Scan for the cell matching the given text and deliver its [x, y] coordinate at center. 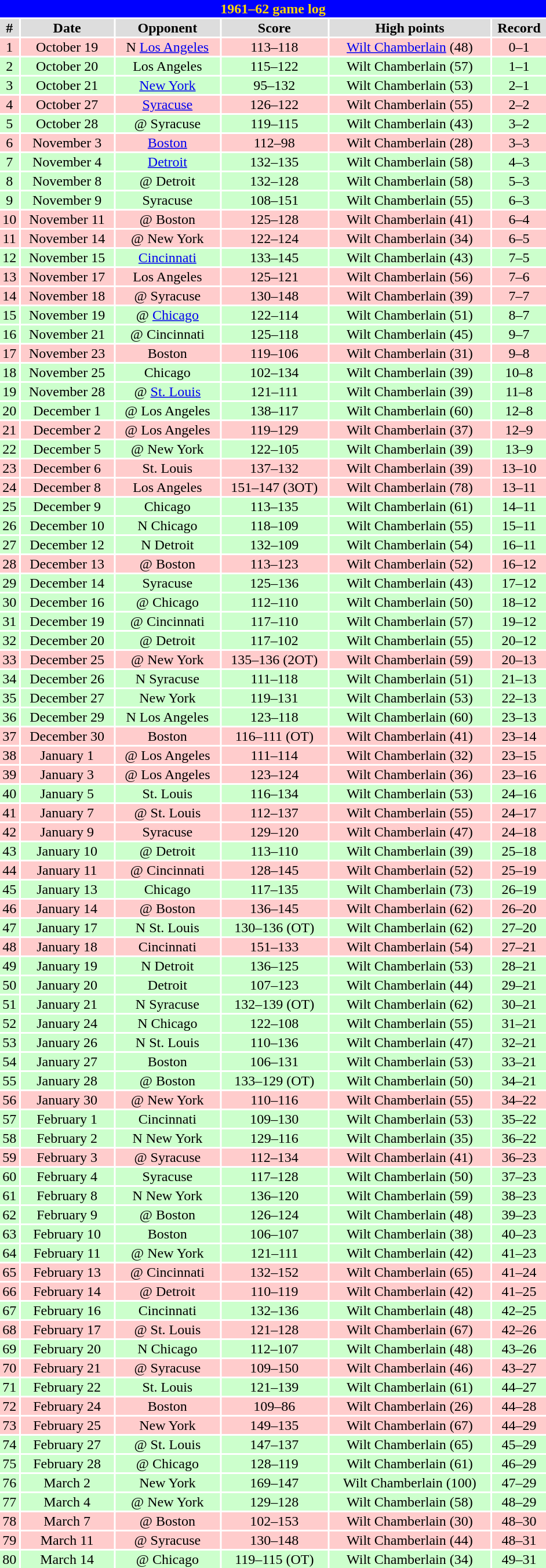
133–145 [275, 258]
January 24 [67, 1023]
Wilt Chamberlain (31) [410, 353]
23–13 [519, 717]
7–7 [519, 296]
January 19 [67, 966]
132–135 [275, 162]
27–21 [519, 947]
48–31 [519, 1540]
24–17 [519, 813]
74 [9, 1444]
January 20 [67, 985]
7–6 [519, 277]
February 28 [67, 1464]
5 [9, 124]
72 [9, 1406]
31–21 [519, 1023]
24 [9, 487]
126–124 [275, 1215]
9–7 [519, 334]
January 7 [67, 813]
February 11 [67, 1253]
0–1 [519, 47]
25–19 [519, 870]
46–29 [519, 1464]
February 9 [67, 1215]
21 [9, 430]
63 [9, 1234]
111–114 [275, 755]
122–108 [275, 1023]
47 [9, 928]
110–116 [275, 1100]
February 25 [67, 1425]
January 26 [67, 1042]
26–20 [519, 908]
19 [9, 392]
October 20 [67, 66]
30 [9, 602]
67 [9, 1310]
32 [9, 640]
35 [9, 698]
151–147 (3OT) [275, 487]
1–1 [519, 66]
December 16 [67, 602]
49–31 [519, 1559]
Wilt Chamberlain (32) [410, 755]
123–118 [275, 717]
119–106 [275, 353]
January 9 [67, 832]
108–151 [275, 200]
December 26 [67, 679]
73 [9, 1425]
69 [9, 1349]
34–22 [519, 1100]
January 3 [67, 774]
109–130 [275, 1119]
78 [9, 1521]
79 [9, 1540]
55 [9, 1081]
106–107 [275, 1234]
December 20 [67, 640]
February 8 [67, 1196]
116–111 (OT) [275, 736]
10–8 [519, 372]
22 [9, 449]
138–117 [275, 411]
30–21 [519, 1004]
38 [9, 755]
November 4 [67, 162]
121–128 [275, 1330]
Wilt Chamberlain (45) [410, 334]
19–12 [519, 621]
95–132 [275, 85]
12–8 [519, 411]
December 29 [67, 717]
January 27 [67, 1062]
65 [9, 1272]
January 13 [67, 889]
29 [9, 583]
31 [9, 621]
January 10 [67, 851]
1 [9, 47]
169–147 [275, 1483]
119–131 [275, 698]
13 [9, 277]
117–128 [275, 1176]
59 [9, 1157]
October 21 [67, 85]
6–5 [519, 238]
November 19 [67, 315]
17 [9, 353]
12–9 [519, 430]
39–23 [519, 1215]
November 17 [67, 277]
136–120 [275, 1196]
20–12 [519, 640]
33 [9, 660]
December 8 [67, 487]
41 [9, 813]
137–132 [275, 468]
43 [9, 851]
25 [9, 506]
113–123 [275, 564]
119–129 [275, 430]
Record [519, 28]
March 14 [67, 1559]
November 14 [67, 238]
36–23 [519, 1157]
8–7 [519, 315]
12 [9, 258]
6–3 [519, 200]
106–131 [275, 1062]
133–129 (OT) [275, 1081]
Wilt Chamberlain (35) [410, 1138]
Wilt Chamberlain (100) [410, 1483]
24–18 [519, 832]
October 19 [67, 47]
23–15 [519, 755]
16–12 [519, 564]
January 1 [67, 755]
34 [9, 679]
November 8 [67, 181]
76 [9, 1483]
110–136 [275, 1042]
52 [9, 1023]
Wilt Chamberlain (37) [410, 430]
February 14 [67, 1291]
132–152 [275, 1272]
3 [9, 85]
132–136 [275, 1310]
77 [9, 1502]
125–128 [275, 219]
9 [9, 200]
2 [9, 66]
17–12 [519, 583]
27–20 [519, 928]
November 18 [67, 296]
February 22 [67, 1387]
February 2 [67, 1138]
December 30 [67, 736]
6 [9, 143]
1961–62 game log [273, 9]
3–2 [519, 124]
109–86 [275, 1406]
14 [9, 296]
5–3 [519, 181]
44–27 [519, 1387]
February 24 [67, 1406]
109–150 [275, 1368]
3–3 [519, 143]
45 [9, 889]
39 [9, 774]
36 [9, 717]
149–135 [275, 1425]
Score [275, 28]
December 1 [67, 411]
December 25 [67, 660]
128–119 [275, 1464]
Wilt Chamberlain (38) [410, 1234]
Wilt Chamberlain (30) [410, 1521]
December 10 [67, 526]
56 [9, 1100]
48–29 [519, 1502]
147–137 [275, 1444]
January 18 [67, 947]
47–29 [519, 1483]
50 [9, 985]
115–122 [275, 66]
December 27 [67, 698]
Wilt Chamberlain (46) [410, 1368]
Wilt Chamberlain (73) [410, 889]
111–118 [275, 679]
February 17 [67, 1330]
November 9 [67, 200]
132–109 [275, 545]
18–12 [519, 602]
27 [9, 545]
112–134 [275, 1157]
112–98 [275, 143]
February 3 [67, 1157]
High points [410, 28]
58 [9, 1138]
41–23 [519, 1253]
Wilt Chamberlain (26) [410, 1406]
121–139 [275, 1387]
33–21 [519, 1062]
January 28 [67, 1081]
20–13 [519, 660]
# [9, 28]
122–124 [275, 238]
64 [9, 1253]
24–16 [519, 794]
113–118 [275, 47]
February 4 [67, 1176]
66 [9, 1291]
13–11 [519, 487]
November 21 [67, 334]
November 23 [67, 353]
60 [9, 1176]
36–22 [519, 1138]
26 [9, 526]
November 28 [67, 392]
20 [9, 411]
107–123 [275, 985]
December 19 [67, 621]
October 28 [67, 124]
75 [9, 1464]
December 2 [67, 430]
Wilt Chamberlain (78) [410, 487]
21–13 [519, 679]
December 5 [67, 449]
70 [9, 1368]
45–29 [519, 1444]
15 [9, 315]
118–109 [275, 526]
11–8 [519, 392]
18 [9, 372]
57 [9, 1119]
13–9 [519, 449]
44 [9, 870]
110–119 [275, 1291]
December 12 [67, 545]
February 20 [67, 1349]
Wilt Chamberlain (28) [410, 143]
23 [9, 468]
23–14 [519, 736]
122–105 [275, 449]
112–107 [275, 1349]
48–30 [519, 1521]
38–23 [519, 1196]
122–114 [275, 315]
116–134 [275, 794]
117–102 [275, 640]
February 10 [67, 1234]
January 30 [67, 1100]
128–145 [275, 870]
15–11 [519, 526]
2–2 [519, 104]
44–28 [519, 1406]
28 [9, 564]
January 17 [67, 928]
102–153 [275, 1521]
11 [9, 238]
December 6 [67, 468]
119–115 (OT) [275, 1559]
March 7 [67, 1521]
42 [9, 832]
123–124 [275, 774]
125–136 [275, 583]
132–128 [275, 181]
November 11 [67, 219]
62 [9, 1215]
16 [9, 334]
9–8 [519, 353]
February 1 [67, 1119]
October 27 [67, 104]
January 11 [67, 870]
November 3 [67, 143]
135–136 (2OT) [275, 660]
68 [9, 1330]
40 [9, 794]
129–116 [275, 1138]
23–16 [519, 774]
112–110 [275, 602]
Opponent [168, 28]
37 [9, 736]
22–13 [519, 698]
Wilt Chamberlain (36) [410, 774]
37–23 [519, 1176]
80 [9, 1559]
13–10 [519, 468]
February 13 [67, 1272]
42–26 [519, 1330]
125–121 [275, 277]
61 [9, 1196]
136–145 [275, 908]
16–11 [519, 545]
119–115 [275, 124]
January 14 [67, 908]
117–135 [275, 889]
8 [9, 181]
40–23 [519, 1234]
41–24 [519, 1272]
46 [9, 908]
43–27 [519, 1368]
March 2 [67, 1483]
November 25 [67, 372]
February 21 [67, 1368]
136–125 [275, 966]
2–1 [519, 85]
125–118 [275, 334]
7 [9, 162]
102–134 [275, 372]
February 27 [67, 1444]
41–25 [519, 1291]
113–135 [275, 506]
44–29 [519, 1425]
14–11 [519, 506]
February 16 [67, 1310]
January 5 [67, 794]
December 13 [67, 564]
129–128 [275, 1502]
129–120 [275, 832]
35–22 [519, 1119]
November 15 [67, 258]
112–137 [275, 813]
71 [9, 1387]
10 [9, 219]
53 [9, 1042]
130–136 (OT) [275, 928]
48 [9, 947]
42–25 [519, 1310]
March 4 [67, 1502]
March 11 [67, 1540]
43–26 [519, 1349]
December 9 [67, 506]
132–139 (OT) [275, 1004]
4 [9, 104]
54 [9, 1062]
25–18 [519, 851]
151–133 [275, 947]
49 [9, 966]
4–3 [519, 162]
December 14 [67, 583]
117–110 [275, 621]
34–21 [519, 1081]
51 [9, 1004]
113–110 [275, 851]
26–19 [519, 889]
29–21 [519, 985]
Date [67, 28]
7–5 [519, 258]
Wilt Chamberlain (56) [410, 277]
6–4 [519, 219]
126–122 [275, 104]
January 21 [67, 1004]
28–21 [519, 966]
32–21 [519, 1042]
